Determine the (x, y) coordinate at the center of the cell enclosing the given text.  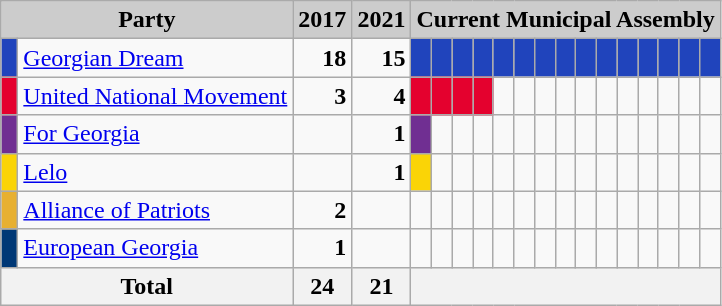
21 (382, 286)
Georgian Dream (156, 58)
2017 (322, 20)
4 (382, 96)
18 (322, 58)
15 (382, 58)
Party (147, 20)
United National Movement (156, 96)
2021 (382, 20)
3 (322, 96)
24 (322, 286)
Current Municipal Assembly (566, 20)
Total (147, 286)
2 (322, 210)
Lelo (156, 172)
European Georgia (156, 248)
For Georgia (156, 134)
Alliance of Patriots (156, 210)
